For the text-containing cell, return its midpoint in (X, Y) coordinate format. 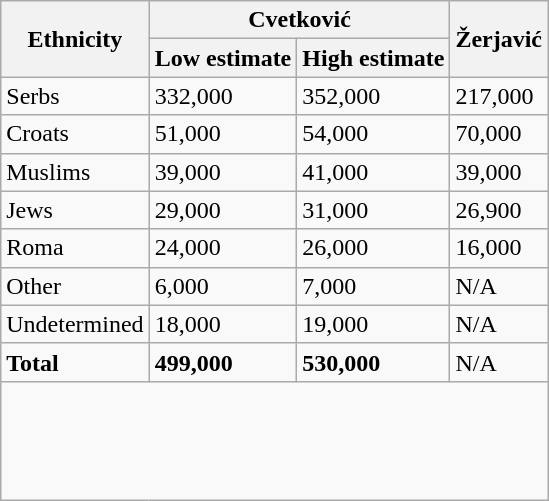
Low estimate (223, 58)
31,000 (374, 210)
499,000 (223, 362)
Croats (75, 134)
Jews (75, 210)
51,000 (223, 134)
352,000 (374, 96)
332,000 (223, 96)
Roma (75, 248)
16,000 (499, 248)
26,000 (374, 248)
6,000 (223, 286)
18,000 (223, 324)
217,000 (499, 96)
7,000 (374, 286)
Muslims (75, 172)
Serbs (75, 96)
26,900 (499, 210)
19,000 (374, 324)
Cvetković (300, 20)
High estimate (374, 58)
70,000 (499, 134)
Ethnicity (75, 39)
530,000 (374, 362)
Undetermined (75, 324)
54,000 (374, 134)
29,000 (223, 210)
Other (75, 286)
Total (75, 362)
Žerjavić (499, 39)
24,000 (223, 248)
41,000 (374, 172)
